Identify which cell holds the provided text, then report its (X, Y) central coordinate. 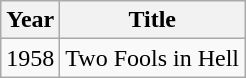
Two Fools in Hell (152, 58)
Year (30, 20)
Title (152, 20)
1958 (30, 58)
